Determine the [x, y] coordinate at the center of the cell enclosing the given text.  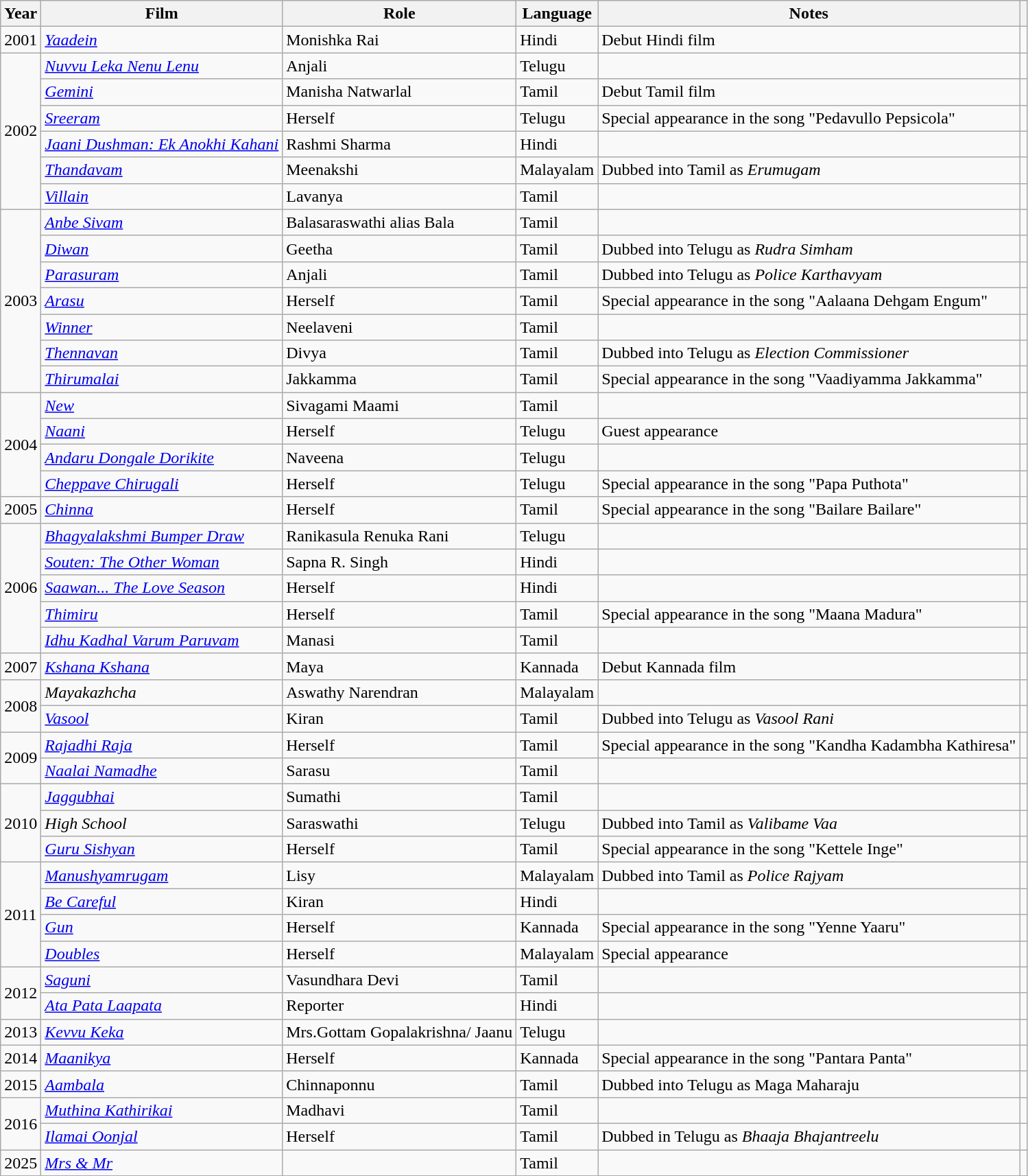
Kevvu Keka [162, 1032]
Muthina Kathirikai [162, 1110]
Lisy [399, 875]
Mrs & Mr [162, 1163]
Monishka Rai [399, 40]
Mayakazhcha [162, 692]
Special appearance in the song "Vaadiyamma Jakkamma" [809, 379]
Manushyamrugam [162, 875]
Thennavan [162, 353]
2016 [21, 1123]
Special appearance in the song "Pantara Panta" [809, 1058]
Vasundhara Devi [399, 980]
Arasu [162, 301]
Saguni [162, 980]
Diwan [162, 248]
Sumathi [399, 797]
Cheppave Chirugali [162, 484]
Naani [162, 432]
Role [399, 14]
Souten: The Other Woman [162, 562]
Anbe Sivam [162, 222]
Meenakshi [399, 170]
Jaani Dushman: Ek Anokhi Kahani [162, 144]
2006 [21, 588]
2012 [21, 993]
Special appearance in the song "Papa Puthota" [809, 484]
Year [21, 14]
Dubbed into Telugu as Police Karthavyam [809, 274]
Sreeram [162, 118]
Dubbed into Tamil as Erumugam [809, 170]
Special appearance in the song "Aalaana Dehgam Engum" [809, 301]
2011 [21, 915]
High School [162, 823]
2009 [21, 757]
Special appearance [809, 954]
Special appearance in the song "Pedavullo Pepsicola" [809, 118]
Dubbed into Telugu as Election Commissioner [809, 353]
Manasi [399, 640]
Thandavam [162, 170]
Guest appearance [809, 432]
Sarasu [399, 771]
Bhagyalakshmi Bumper Draw [162, 536]
Sapna R. Singh [399, 562]
Parasuram [162, 274]
2014 [21, 1058]
Thimiru [162, 614]
Jakkamma [399, 379]
2004 [21, 445]
Aswathy Narendran [399, 692]
Saraswathi [399, 823]
Aambala [162, 1084]
2015 [21, 1084]
Naveena [399, 458]
Divya [399, 353]
Dubbed into Telugu as Maga Maharaju [809, 1084]
Special appearance in the song "Kandha Kadambha Kathiresa" [809, 744]
Debut Tamil film [809, 92]
Gun [162, 928]
Rashmi Sharma [399, 144]
Yaadein [162, 40]
Doubles [162, 954]
Villain [162, 196]
2025 [21, 1163]
Special appearance in the song "Yenne Yaaru" [809, 928]
2007 [21, 666]
Reporter [399, 1006]
Debut Hindi film [809, 40]
Chinnaponnu [399, 1084]
Thirumalai [162, 379]
Nuvvu Leka Nenu Lenu [162, 66]
2002 [21, 131]
2013 [21, 1032]
Kshana Kshana [162, 666]
Balasaraswathi alias Bala [399, 222]
Special appearance in the song "Bailare Bailare" [809, 510]
Neelaveni [399, 327]
Maya [399, 666]
Vasool [162, 718]
Ata Pata Laapata [162, 1006]
Rajadhi Raja [162, 744]
2010 [21, 823]
Madhavi [399, 1110]
Lavanya [399, 196]
Geetha [399, 248]
Andaru Dongale Dorikite [162, 458]
Dubbed into Telugu as Vasool Rani [809, 718]
2001 [21, 40]
Maanikya [162, 1058]
Ilamai Oonjal [162, 1136]
New [162, 405]
Ranikasula Renuka Rani [399, 536]
Film [162, 14]
Saawan... The Love Season [162, 588]
Sivagami Maami [399, 405]
2008 [21, 705]
Mrs.Gottam Gopalakrishna/ Jaanu [399, 1032]
Manisha Natwarlal [399, 92]
Special appearance in the song "Kettele Inge" [809, 849]
Naalai Namadhe [162, 771]
Dubbed into Tamil as Police Rajyam [809, 875]
Debut Kannada film [809, 666]
2005 [21, 510]
Chinna [162, 510]
Dubbed into Telugu as Rudra Simham [809, 248]
2003 [21, 301]
Jaggubhai [162, 797]
Language [557, 14]
Dubbed into Tamil as Valibame Vaa [809, 823]
Be Careful [162, 902]
Gemini [162, 92]
Special appearance in the song "Maana Madura" [809, 614]
Dubbed in Telugu as Bhaaja Bhajantreelu [809, 1136]
Winner [162, 327]
Idhu Kadhal Varum Paruvam [162, 640]
Notes [809, 14]
Guru Sishyan [162, 849]
